From the cell containing the given text, extract its center point as [x, y] coordinate. 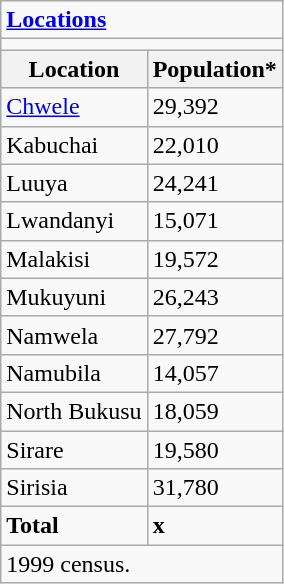
North Bukusu [74, 411]
Mukuyuni [74, 297]
26,243 [214, 297]
27,792 [214, 335]
24,241 [214, 183]
19,572 [214, 259]
22,010 [214, 145]
Total [74, 526]
Namubila [74, 373]
Locations [142, 20]
Population* [214, 69]
1999 census. [142, 564]
Sirare [74, 449]
31,780 [214, 488]
Malakisi [74, 259]
Chwele [74, 107]
19,580 [214, 449]
Lwandanyi [74, 221]
Location [74, 69]
x [214, 526]
29,392 [214, 107]
15,071 [214, 221]
Sirisia [74, 488]
Luuya [74, 183]
Namwela [74, 335]
18,059 [214, 411]
14,057 [214, 373]
Kabuchai [74, 145]
